Return the [x, y] coordinate for the center point of the cell that contains the specified text.  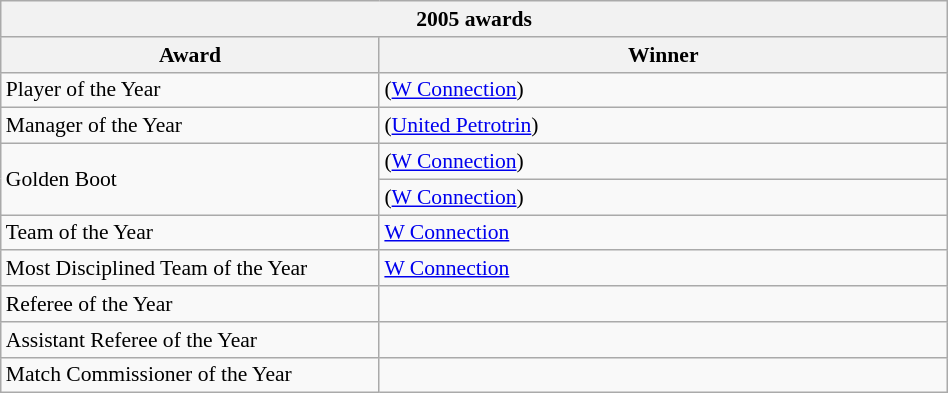
Player of the Year [190, 90]
(United Petrotrin) [663, 126]
Match Commissioner of the Year [190, 375]
Manager of the Year [190, 126]
Assistant Referee of the Year [190, 340]
Most Disciplined Team of the Year [190, 269]
Golden Boot [190, 180]
Winner [663, 55]
2005 awards [474, 19]
Award [190, 55]
Team of the Year [190, 233]
Referee of the Year [190, 304]
